Identify which cell holds the provided text, then report its [X, Y] central coordinate. 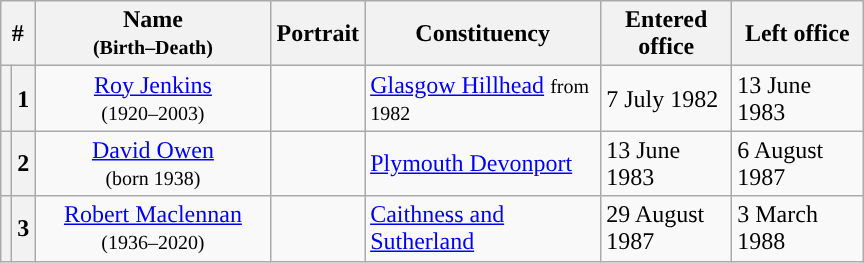
2 [24, 164]
David Owen(born 1938) [153, 164]
Left office [798, 34]
Plymouth Devonport [483, 164]
# [18, 34]
3 [24, 228]
Constituency [483, 34]
1 [24, 98]
3 March 1988 [798, 228]
Caithness and Sutherland [483, 228]
29 August 1987 [666, 228]
Roy Jenkins(1920–2003) [153, 98]
Glasgow Hillhead from 1982 [483, 98]
Portrait [318, 34]
6 August 1987 [798, 164]
Name(Birth–Death) [153, 34]
7 July 1982 [666, 98]
Entered office [666, 34]
Robert Maclennan(1936–2020) [153, 228]
